Pinpoint the cell where the given text exists, returning its [X, Y] midpoint coordinate. 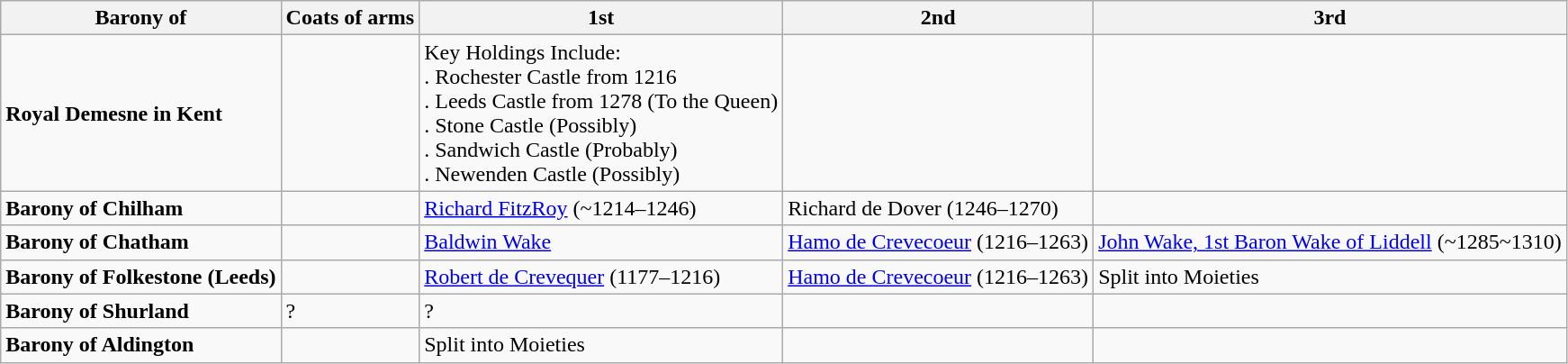
Royal Demesne in Kent [140, 114]
2nd [938, 18]
1st [601, 18]
Barony of Shurland [140, 311]
Richard FitzRoy (~1214–1246) [601, 208]
Coats of arms [350, 18]
John Wake, 1st Baron Wake of Liddell (~1285~1310) [1330, 242]
Barony of [140, 18]
Barony of Chilham [140, 208]
Barony of Chatham [140, 242]
Robert de Crevequer (1177–1216) [601, 277]
Barony of Folkestone (Leeds) [140, 277]
Barony of Aldington [140, 345]
3rd [1330, 18]
Richard de Dover (1246–1270) [938, 208]
Baldwin Wake [601, 242]
